Capture the cell that displays the provided text and extract its (x, y) central coordinate. 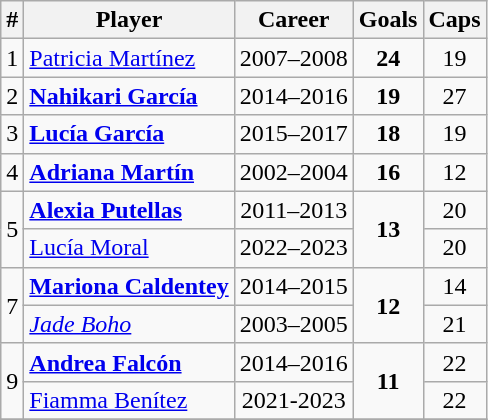
13 (388, 229)
Goals (388, 20)
11 (388, 381)
Caps (454, 20)
# (12, 20)
5 (12, 229)
Mariona Caldentey (129, 286)
Career (294, 20)
Jade Boho (129, 324)
2007–2008 (294, 58)
9 (12, 381)
16 (388, 172)
21 (454, 324)
2021-2023 (294, 400)
2003–2005 (294, 324)
2011–2013 (294, 210)
27 (454, 96)
Andrea Falcón (129, 362)
14 (454, 286)
Player (129, 20)
Alexia Putellas (129, 210)
4 (12, 172)
3 (12, 134)
Patricia Martínez (129, 58)
2 (12, 96)
Lucía García (129, 134)
Fiamma Benítez (129, 400)
24 (388, 58)
Nahikari García (129, 96)
1 (12, 58)
Lucía Moral (129, 248)
18 (388, 134)
2014–2015 (294, 286)
2002–2004 (294, 172)
2022–2023 (294, 248)
7 (12, 305)
Adriana Martín (129, 172)
2015–2017 (294, 134)
